Return [X, Y] of the center of cell containing provided text 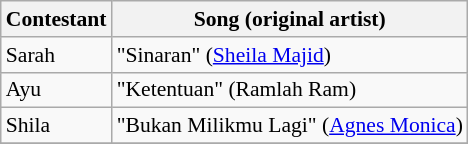
"Bukan Milikmu Lagi" (Agnes Monica) [290, 126]
"Sinaran" (Sheila Majid) [290, 55]
Sarah [56, 55]
"Ketentuan" (Ramlah Ram) [290, 90]
Shila [56, 126]
Contestant [56, 19]
Ayu [56, 90]
Song (original artist) [290, 19]
